Provide the [x, y] coordinate of the cell's center where the given text is located.  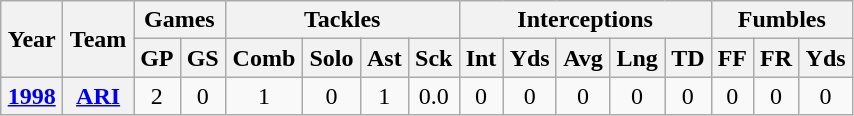
0.0 [434, 96]
Ast [384, 58]
Tackles [342, 20]
Team [98, 39]
Year [32, 39]
Avg [582, 58]
2 [158, 96]
ARI [98, 96]
Games [180, 20]
Interceptions [585, 20]
FR [776, 58]
Sck [434, 58]
GS [202, 58]
FF [732, 58]
1998 [32, 96]
Int [481, 58]
Fumbles [782, 20]
Solo [332, 58]
TD [688, 58]
Comb [264, 58]
Lng [638, 58]
GP [158, 58]
